Return [x, y] of the center of cell containing provided text 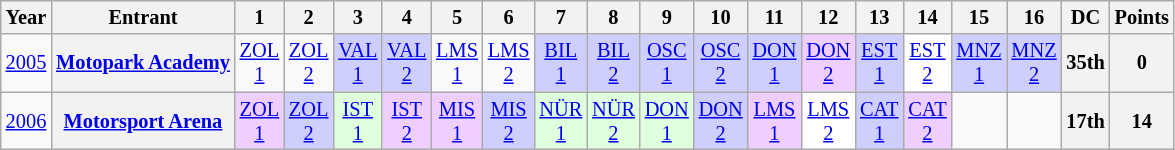
VAL1 [358, 63]
IST1 [358, 121]
NÜR1 [560, 121]
7 [560, 17]
Year [26, 17]
MIS1 [457, 121]
DC [1086, 17]
4 [406, 17]
EST2 [927, 63]
IST2 [406, 121]
NÜR2 [614, 121]
3 [358, 17]
2 [308, 17]
10 [721, 17]
VAL2 [406, 63]
CAT2 [927, 121]
OSC1 [667, 63]
Motorsport Arena [143, 121]
12 [828, 17]
CAT1 [879, 121]
35th [1086, 63]
6 [509, 17]
MNZ1 [980, 63]
8 [614, 17]
BIL2 [614, 63]
2006 [26, 121]
13 [879, 17]
1 [260, 17]
16 [1034, 17]
MNZ2 [1034, 63]
Entrant [143, 17]
MIS2 [509, 121]
11 [774, 17]
2005 [26, 63]
Motopark Academy [143, 63]
BIL1 [560, 63]
0 [1142, 63]
EST1 [879, 63]
17th [1086, 121]
15 [980, 17]
Points [1142, 17]
OSC2 [721, 63]
9 [667, 17]
5 [457, 17]
